Find where the given text appears and provide that cell's center as [X, Y] coordinate. 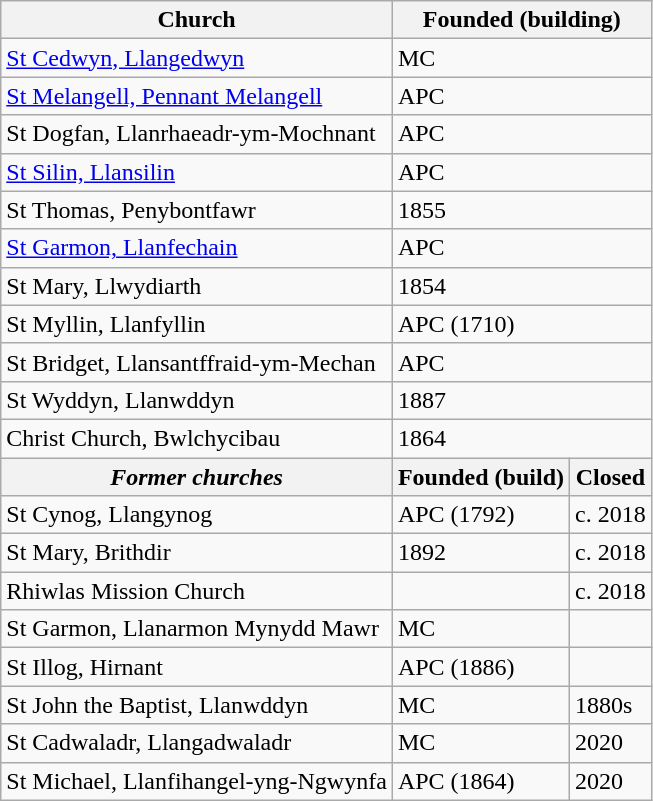
Church [197, 20]
St Michael, Llanfihangel-yng-Ngwynfa [197, 781]
St Mary, Llwydiarth [197, 286]
Former churches [197, 477]
St Cynog, Llangynog [197, 515]
1855 [522, 210]
St Illog, Hirnant [197, 667]
1887 [522, 400]
St Cedwyn, Llangedwyn [197, 58]
Christ Church, Bwlchycibau [197, 438]
APC (1792) [480, 515]
Closed [611, 477]
Rhiwlas Mission Church [197, 591]
1880s [611, 705]
APC (1710) [522, 324]
St Melangell, Pennant Melangell [197, 96]
St Dogfan, Llanrhaeadr-ym-Mochnant [197, 134]
St Garmon, Llanfechain [197, 248]
APC (1886) [480, 667]
St John the Baptist, Llanwddyn [197, 705]
1892 [480, 553]
St Garmon, Llanarmon Mynydd Mawr [197, 629]
APC (1864) [480, 781]
1864 [522, 438]
St Thomas, Penybontfawr [197, 210]
St Mary, Brithdir [197, 553]
St Bridget, Llansantffraid-ym-Mechan [197, 362]
Founded (build) [480, 477]
St Wyddyn, Llanwddyn [197, 400]
Founded (building) [522, 20]
St Cadwaladr, Llangadwaladr [197, 743]
St Silin, Llansilin [197, 172]
St Myllin, Llanfyllin [197, 324]
1854 [522, 286]
